Identify which cell holds the provided text, then report its (X, Y) central coordinate. 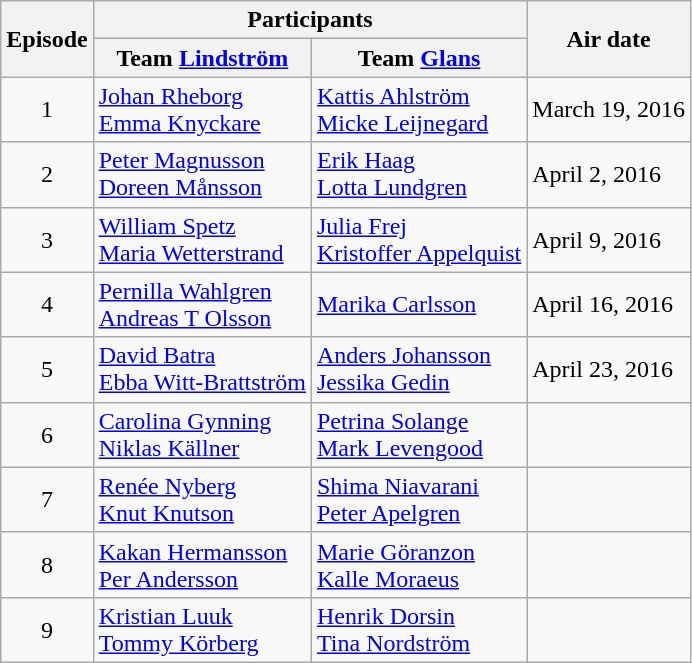
Kattis AhlströmMicke Leijnegard (418, 110)
Carolina GynningNiklas Källner (202, 434)
3 (47, 240)
5 (47, 370)
Participants (310, 20)
Marika Carlsson (418, 304)
Julia FrejKristoffer Appelquist (418, 240)
Episode (47, 39)
Erik HaagLotta Lundgren (418, 174)
Team Glans (418, 58)
6 (47, 434)
William SpetzMaria Wetterstrand (202, 240)
David BatraEbba Witt-Brattström (202, 370)
April 2, 2016 (609, 174)
Pernilla WahlgrenAndreas T Olsson (202, 304)
4 (47, 304)
Shima NiavaraniPeter Apelgren (418, 500)
April 23, 2016 (609, 370)
7 (47, 500)
Petrina SolangeMark Levengood (418, 434)
Peter MagnussonDoreen Månsson (202, 174)
Kristian LuukTommy Körberg (202, 630)
1 (47, 110)
Kakan HermanssonPer Andersson (202, 564)
Henrik DorsinTina Nordström (418, 630)
April 16, 2016 (609, 304)
2 (47, 174)
8 (47, 564)
9 (47, 630)
April 9, 2016 (609, 240)
Anders JohanssonJessika Gedin (418, 370)
Renée NybergKnut Knutson (202, 500)
Team Lindström (202, 58)
Johan RheborgEmma Knyckare (202, 110)
Marie GöranzonKalle Moraeus (418, 564)
Air date (609, 39)
March 19, 2016 (609, 110)
